Extract the [x, y] coordinate from the center of the cell holding the provided text.  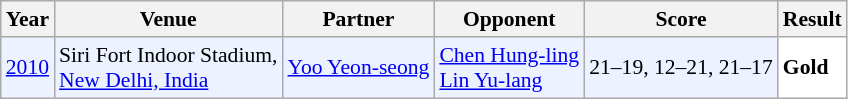
Year [28, 19]
Partner [358, 19]
Yoo Yeon-seong [358, 68]
Gold [812, 68]
Venue [168, 19]
21–19, 12–21, 21–17 [681, 68]
Chen Hung-ling Lin Yu-lang [509, 68]
Siri Fort Indoor Stadium,New Delhi, India [168, 68]
2010 [28, 68]
Opponent [509, 19]
Result [812, 19]
Score [681, 19]
